Capture the cell that displays the provided text and extract its (x, y) central coordinate. 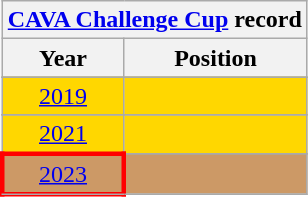
2019 (63, 96)
CAVA Challenge Cup record (154, 20)
Year (63, 58)
Position (216, 58)
2023 (63, 174)
2021 (63, 134)
